Output the (x, y) coordinate of the center of the cell containing the given text.  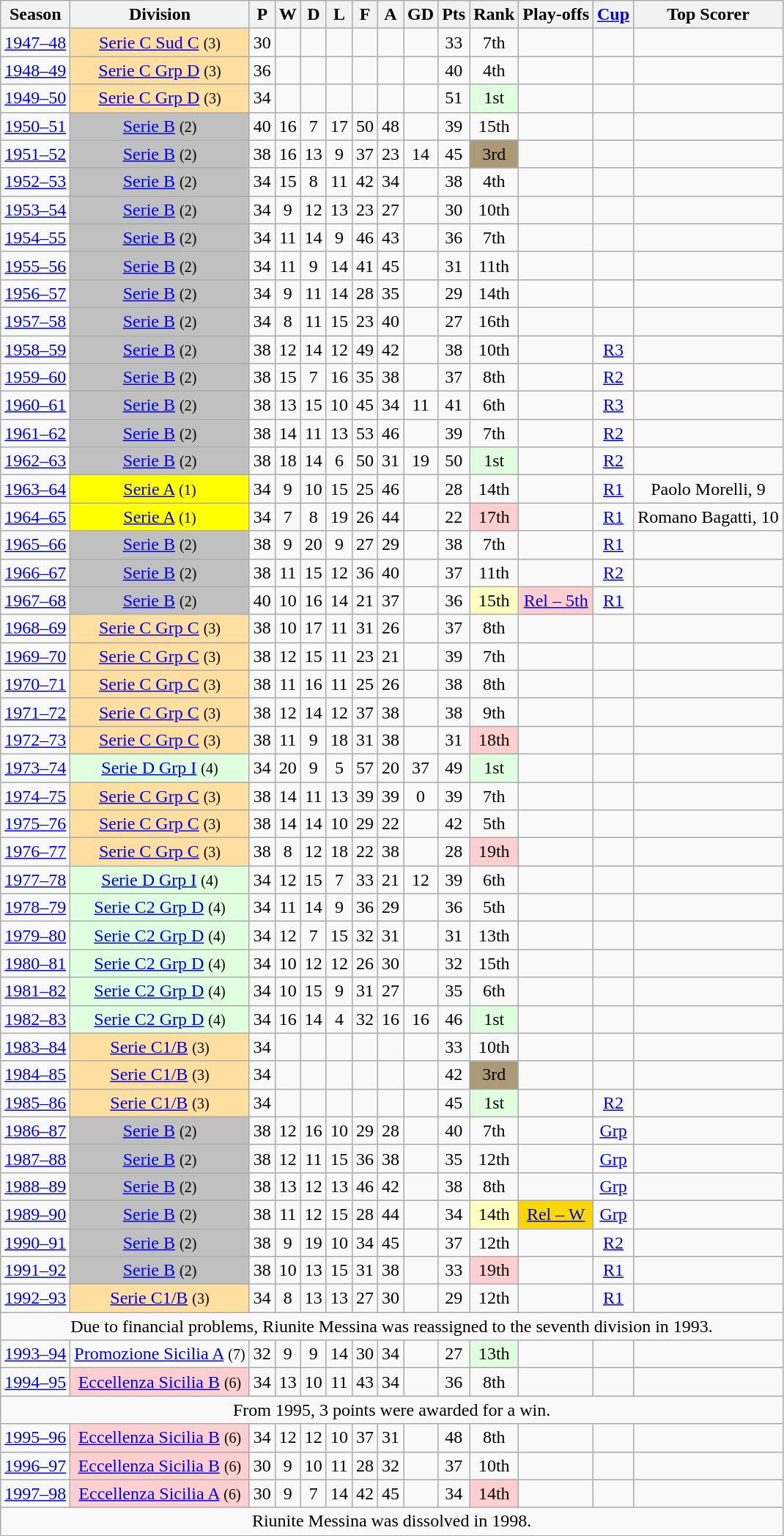
1984–85 (35, 1075)
Division (160, 15)
Pts (454, 15)
1973–74 (35, 768)
Riunite Messina was dissolved in 1998. (392, 1521)
1964–65 (35, 517)
1985–86 (35, 1103)
1974–75 (35, 795)
1980–81 (35, 963)
Eccellenza Sicilia A (6) (160, 1493)
53 (365, 433)
1972–73 (35, 740)
Cup (614, 15)
51 (454, 98)
1947–48 (35, 43)
1990–91 (35, 1243)
GD (421, 15)
1992–93 (35, 1298)
A (391, 15)
Due to financial problems, Riunite Messina was reassigned to the seventh division in 1993. (392, 1326)
Season (35, 15)
1996–97 (35, 1466)
1949–50 (35, 98)
0 (421, 795)
1961–62 (35, 433)
1958–59 (35, 350)
9th (494, 712)
Rel – 5th (556, 600)
1979–80 (35, 936)
Promozione Sicilia A (7) (160, 1354)
F (365, 15)
Romano Bagatti, 10 (709, 517)
1967–68 (35, 600)
1991–92 (35, 1271)
1988–89 (35, 1186)
1982–83 (35, 1019)
L (339, 15)
18th (494, 740)
1969–70 (35, 656)
1968–69 (35, 628)
Rank (494, 15)
1952–53 (35, 182)
Serie C Sud C (3) (160, 43)
1959–60 (35, 378)
Top Scorer (709, 15)
1962–63 (35, 461)
From 1995, 3 points were awarded for a win. (392, 1410)
1960–61 (35, 405)
1977–78 (35, 880)
17th (494, 517)
P (262, 15)
1956–57 (35, 293)
6 (339, 461)
1995–96 (35, 1438)
Rel – W (556, 1214)
1978–79 (35, 908)
4 (339, 1019)
Play-offs (556, 15)
1951–52 (35, 154)
1955–56 (35, 265)
Paolo Morelli, 9 (709, 489)
1966–67 (35, 573)
1950–51 (35, 126)
1965–66 (35, 545)
5 (339, 768)
1957–58 (35, 321)
1987–88 (35, 1158)
1948–49 (35, 70)
1975–76 (35, 824)
1970–71 (35, 684)
1953–54 (35, 210)
1983–84 (35, 1047)
1997–98 (35, 1493)
D (314, 15)
1986–87 (35, 1131)
1994–95 (35, 1382)
W (287, 15)
1981–82 (35, 991)
57 (365, 768)
1976–77 (35, 852)
1963–64 (35, 489)
1971–72 (35, 712)
1989–90 (35, 1214)
16th (494, 321)
1954–55 (35, 238)
1993–94 (35, 1354)
